Find where the given text appears and provide that cell's center as [x, y] coordinate. 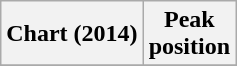
Chart (2014) [72, 34]
Peakposition [189, 34]
